Find where the given text appears and provide that cell's center as (X, Y) coordinate. 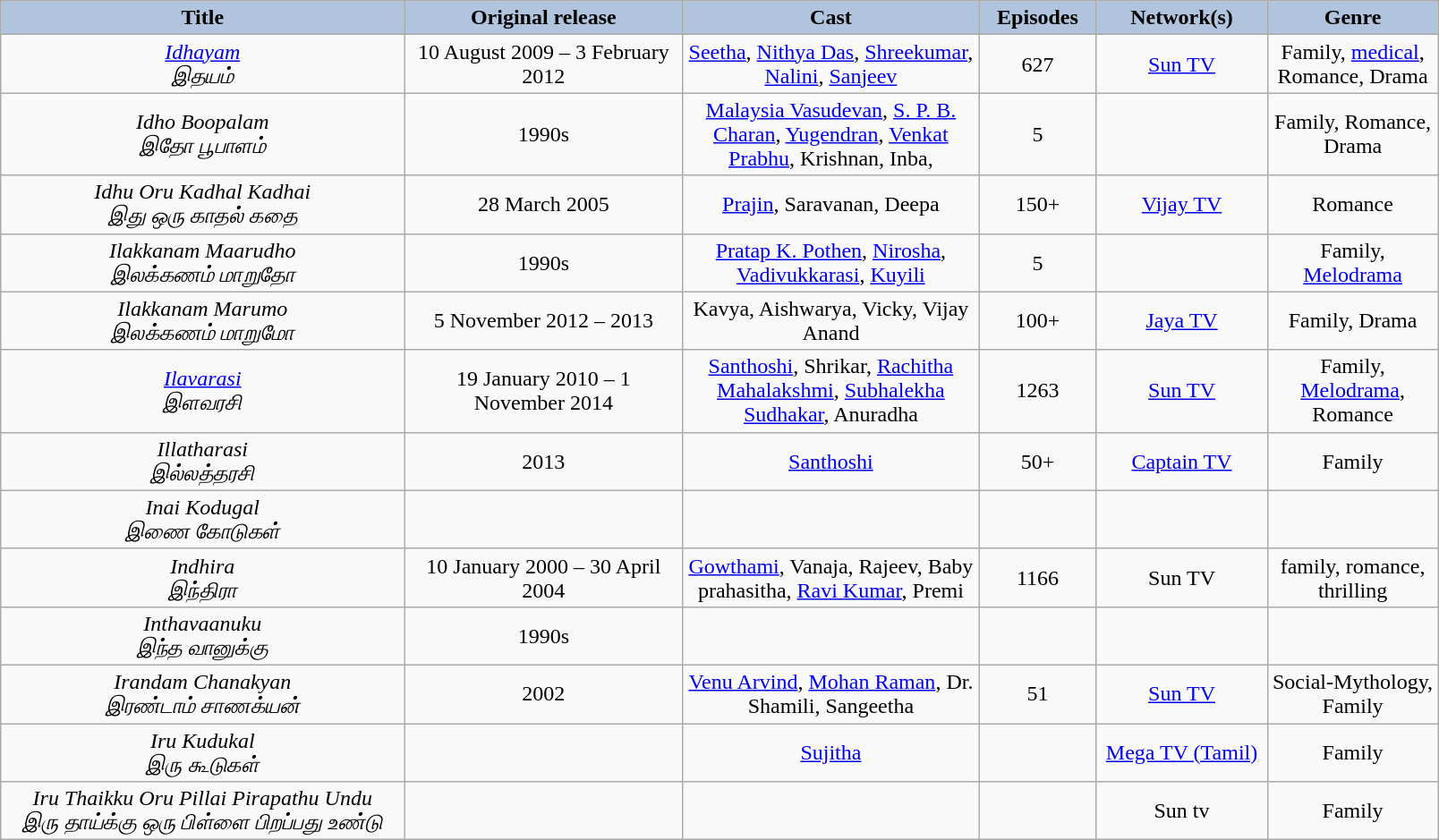
Family, Melodrama (1353, 263)
2002 (544, 694)
Venu Arvind, Mohan Raman, Dr. Shamili, Sangeetha (830, 694)
Ilakkanam Maarudho இலக்கணம் மாறுதோ (202, 263)
100+ (1038, 320)
Malaysia Vasudevan, S. P. B. Charan, Yugendran, Venkat Prabhu, Krishnan, Inba, (830, 134)
Vijay TV (1181, 204)
Inai Kodugal இணை கோடுகள் (202, 519)
Captain TV (1181, 462)
150+ (1038, 204)
Indhira இந்திரா (202, 578)
Family, medical, Romance, Drama (1353, 64)
family, romance, thrilling (1353, 578)
Episodes (1038, 18)
Ilavarasi இளவரசி (202, 391)
Jaya TV (1181, 320)
Iru Thaikku Oru Pillai Pirapathu Undu இரு தாய்க்கு ஒரு பிள்ளை பிறப்பது உண்டு (202, 810)
Santhoshi, Shrikar, Rachitha Mahalakshmi, Subhalekha Sudhakar, Anuradha (830, 391)
Inthavaanuku இந்த வானுக்கு (202, 635)
Seetha, Nithya Das, Shreekumar, Nalini, Sanjeev (830, 64)
28 March 2005 (544, 204)
5 November 2012 – 2013 (544, 320)
Cast (830, 18)
Santhoshi (830, 462)
Idhayam இதயம் (202, 64)
Family, Romance, Drama (1353, 134)
Original release (544, 18)
Ilakkanam Marumo இலக்கணம் மாறுமோ (202, 320)
Mega TV (Tamil) (1181, 751)
2013 (544, 462)
1166 (1038, 578)
Idhu Oru Kadhal Kadhai இது ஒரு காதல் கதை (202, 204)
10 January 2000 – 30 April 2004 (544, 578)
1263 (1038, 391)
Kavya, Aishwarya, Vicky, Vijay Anand (830, 320)
Sujitha (830, 751)
Network(s) (1181, 18)
Romance (1353, 204)
Irandam Chanakyan இரண்டாம் சாணக்யன் (202, 694)
Family, Drama (1353, 320)
Gowthami, Vanaja, Rajeev, Baby prahasitha, Ravi Kumar, Premi (830, 578)
Genre (1353, 18)
Social-Mythology, Family (1353, 694)
50+ (1038, 462)
Idho Boopalam இதோ பூபாளம் (202, 134)
Illatharasi இல்லத்தரசி (202, 462)
Title (202, 18)
Sun tv (1181, 810)
19 January 2010 – 1 November 2014 (544, 391)
Pratap K. Pothen, Nirosha, Vadivukkarasi, Kuyili (830, 263)
Family, Melodrama, Romance (1353, 391)
10 August 2009 – 3 February 2012 (544, 64)
Prajin, Saravanan, Deepa (830, 204)
Iru Kudukal இரு கூடுகள் (202, 751)
627 (1038, 64)
51 (1038, 694)
